Scan for the cell matching the given text and deliver its (X, Y) coordinate at center. 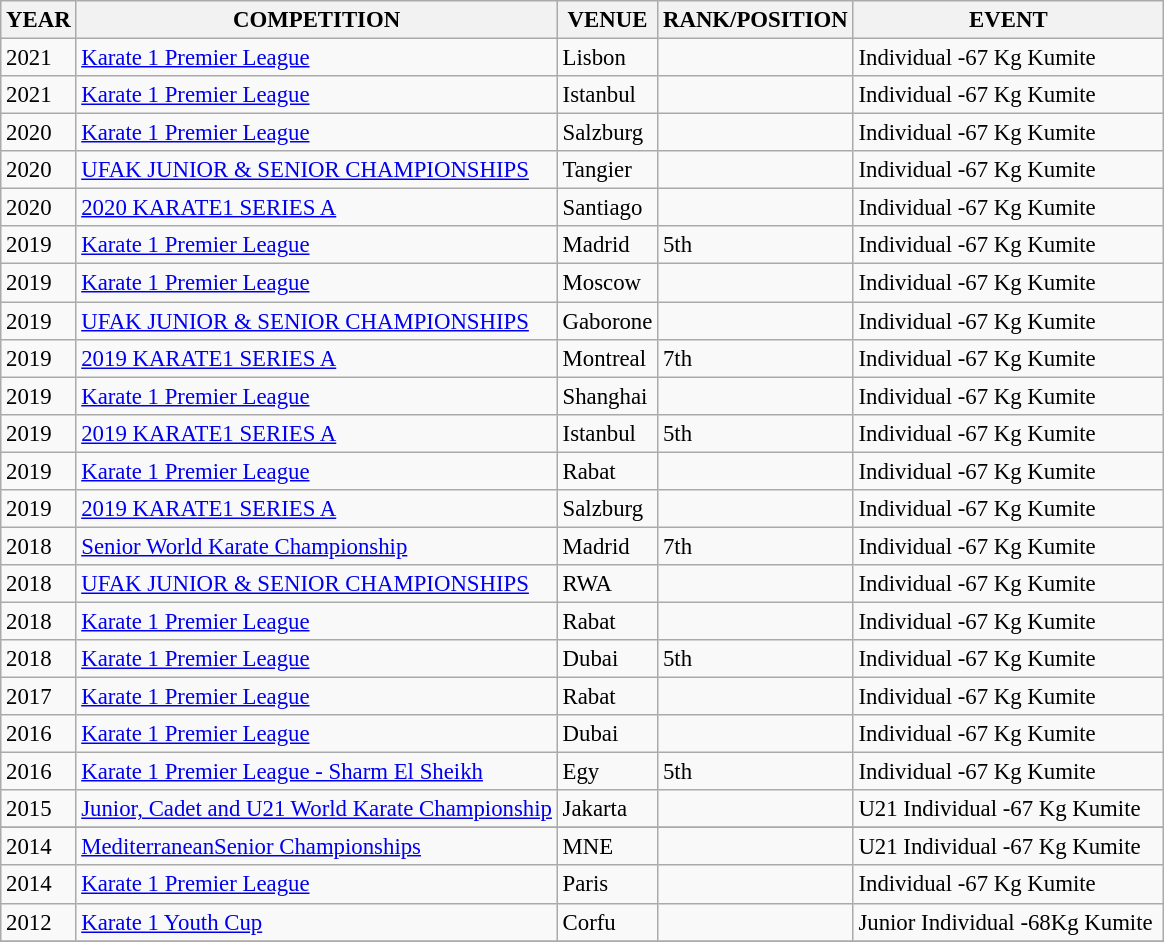
Karate 1 Premier League - Sharm El Sheikh (316, 772)
MediterraneanSenior Championships (316, 847)
VENUE (607, 20)
Karate 1 Youth Cup (316, 922)
2012 (38, 922)
2020 KARATE1 SERIES A (316, 208)
Moscow (607, 283)
Paris (607, 885)
Gaborone (607, 321)
Tangier (607, 170)
RWA (607, 584)
Jakarta (607, 809)
EVENT (1008, 20)
Egy (607, 772)
Montreal (607, 358)
RANK/POSITION (756, 20)
Corfu (607, 922)
Shanghai (607, 396)
Lisbon (607, 58)
Santiago (607, 208)
2015 (38, 809)
2017 (38, 697)
YEAR (38, 20)
Senior World Karate Championship (316, 546)
Junior, Cadet and U21 World Karate Championship (316, 809)
COMPETITION (316, 20)
Junior Individual -68Kg Kumite (1008, 922)
MNE (607, 847)
